Pinpoint the cell where the given text exists, returning its (X, Y) midpoint coordinate. 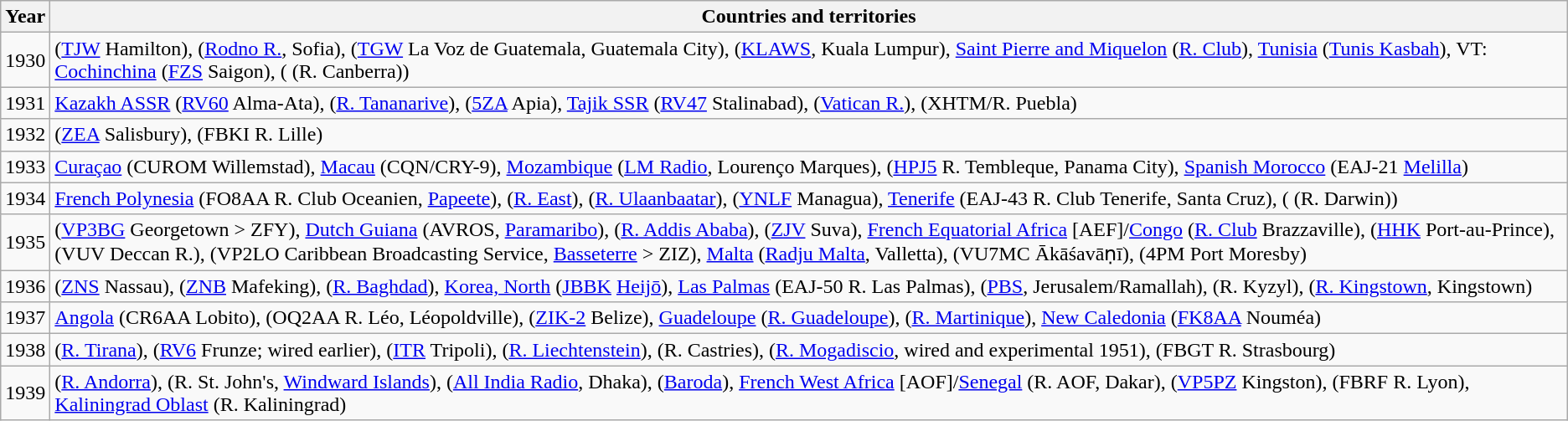
1932 (25, 135)
Countries and territories (809, 17)
1935 (25, 243)
Kazakh ASSR (RV60 Alma-Ata), (R. Tananarive), (5ZA Apia), Tajik SSR (RV47 Stalinabad), (Vatican R.), (XHTM/R. Puebla) (809, 103)
1936 (25, 286)
1939 (25, 393)
Angola (CR6AA Lobito), (OQ2AA R. Léo, Léopoldville), (ZIK-2 Belize), Guadeloupe (R. Guadeloupe), (R. Martinique), New Caledonia (FK8AA Nouméa) (809, 318)
1931 (25, 103)
1938 (25, 350)
1930 (25, 60)
(ZEA Salisbury), (FBKI R. Lille) (809, 135)
1934 (25, 198)
1933 (25, 167)
1937 (25, 318)
Year (25, 17)
